Pinpoint the cell where the given text exists, returning its [x, y] midpoint coordinate. 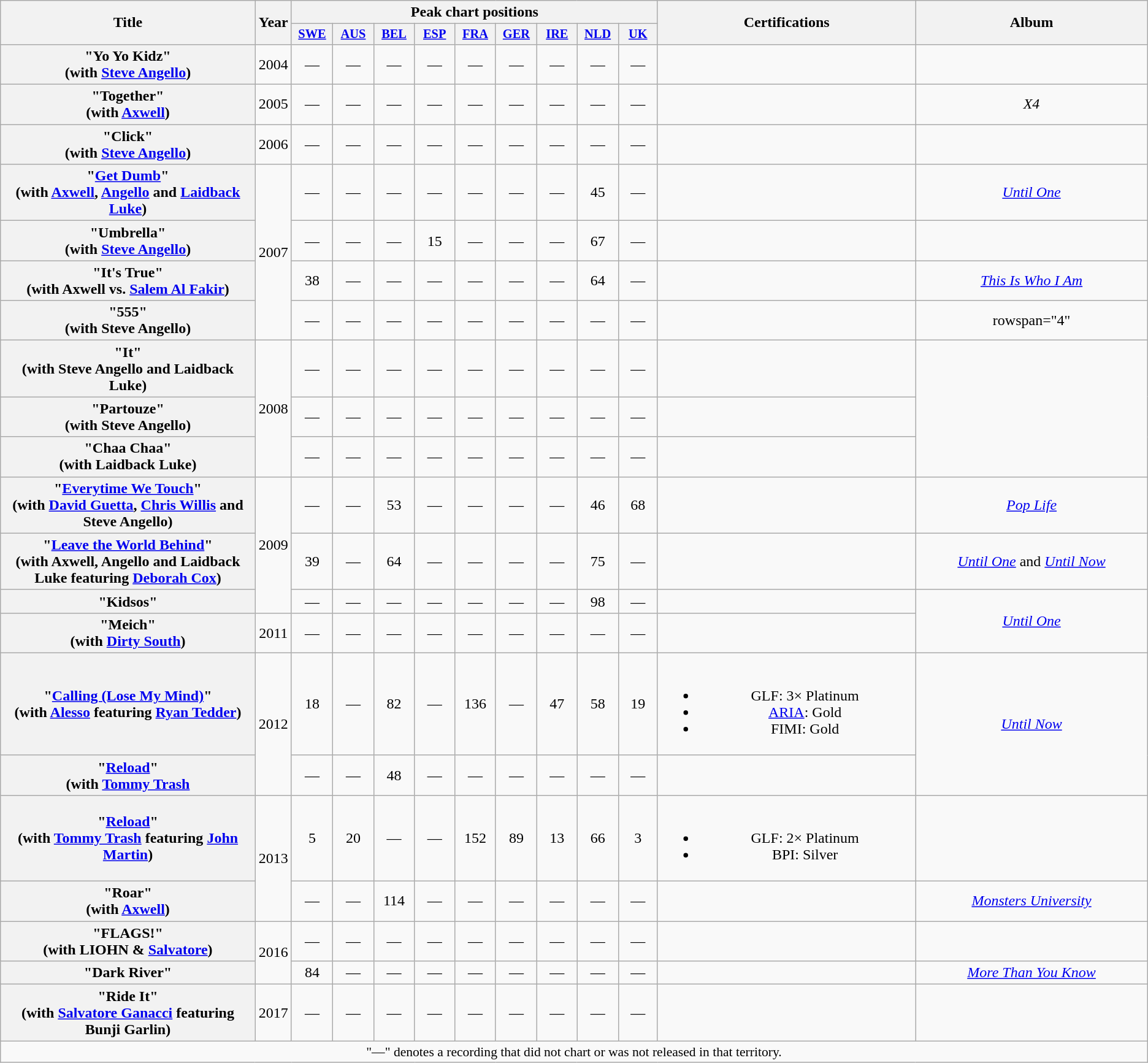
"Kidsos" [128, 601]
2008 [274, 409]
2011 [274, 633]
Until One and Until Now [1031, 561]
Album [1031, 23]
"Click"(with Steve Angello) [128, 145]
This Is Who I Am [1031, 281]
20 [353, 838]
NLD [597, 34]
Certifications [786, 23]
"Leave the World Behind" (with Axwell, Angello and Laidback Luke featuring Deborah Cox) [128, 561]
19 [638, 704]
2017 [274, 1013]
13 [557, 838]
47 [557, 704]
X4 [1031, 104]
Monsters University [1031, 902]
"—" denotes a recording that did not chart or was not released in that territory. [574, 1052]
Title [128, 23]
114 [394, 902]
rowspan="4" [1031, 320]
AUS [353, 34]
5 [312, 838]
68 [638, 505]
2009 [274, 545]
"Everytime We Touch"(with David Guetta, Chris Willis and Steve Angello) [128, 505]
More Than You Know [1031, 973]
"It"(with Steve Angello and Laidback Luke) [128, 369]
GLF: 3× PlatinumARIA: GoldFIMI: Gold [786, 704]
GER [516, 34]
GLF: 2× PlatinumBPI: Silver [786, 838]
IRE [557, 34]
"Partouze"(with Steve Angello) [128, 417]
FRA [476, 34]
53 [394, 505]
"Calling (Lose My Mind)"(with Alesso featuring Ryan Tedder) [128, 704]
"Roar"(with Axwell) [128, 902]
38 [312, 281]
82 [394, 704]
"Umbrella"(with Steve Angello) [128, 240]
"Yo Yo Kidz"(with Steve Angello) [128, 64]
"Reload"(with Tommy Trash featuring John Martin) [128, 838]
67 [597, 240]
Peak chart positions [475, 12]
Year [274, 23]
89 [516, 838]
45 [597, 193]
58 [597, 704]
2012 [274, 724]
"555"(with Steve Angello) [128, 320]
"FLAGS!"(with LIOHN & Salvatore) [128, 941]
Pop Life [1031, 505]
75 [597, 561]
"Reload"(with Tommy Trash [128, 775]
Until Now [1031, 724]
BEL [394, 34]
2016 [274, 953]
2005 [274, 104]
66 [597, 838]
46 [597, 505]
2006 [274, 145]
3 [638, 838]
39 [312, 561]
2007 [274, 253]
"Meich"(with Dirty South) [128, 633]
48 [394, 775]
136 [476, 704]
"Dark River" [128, 973]
"Get Dumb"(with Axwell, Angello and Laidback Luke) [128, 193]
"It's True"(with Axwell vs. Salem Al Fakir) [128, 281]
18 [312, 704]
152 [476, 838]
SWE [312, 34]
2013 [274, 858]
"Together"(with Axwell) [128, 104]
2004 [274, 64]
98 [597, 601]
"Chaa Chaa"(with Laidback Luke) [128, 456]
15 [435, 240]
"Ride It"(with Salvatore Ganacci featuring Bunji Garlin) [128, 1013]
UK [638, 34]
84 [312, 973]
ESP [435, 34]
